From the cell containing the given text, extract its center point as (X, Y) coordinate. 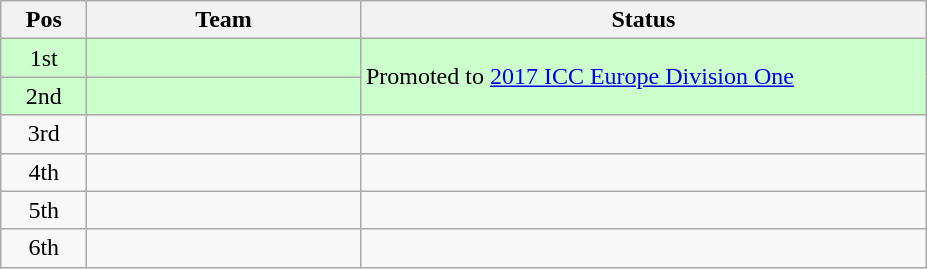
Promoted to 2017 ICC Europe Division One (643, 77)
3rd (44, 134)
Pos (44, 20)
5th (44, 210)
6th (44, 248)
4th (44, 172)
Team (224, 20)
2nd (44, 96)
Status (643, 20)
1st (44, 58)
